Find where the given text appears and provide that cell's center as [x, y] coordinate. 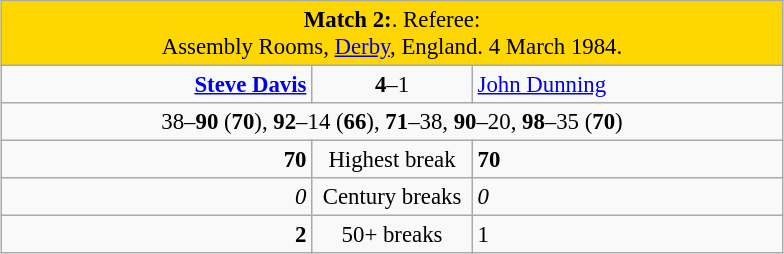
2 [156, 235]
4–1 [392, 85]
50+ breaks [392, 235]
John Dunning [628, 85]
Match 2:. Referee: Assembly Rooms, Derby, England. 4 March 1984. [392, 34]
Highest break [392, 160]
Century breaks [392, 197]
1 [628, 235]
Steve Davis [156, 85]
38–90 (70), 92–14 (66), 71–38, 90–20, 98–35 (70) [392, 122]
